Return (X, Y) of the center of cell containing provided text 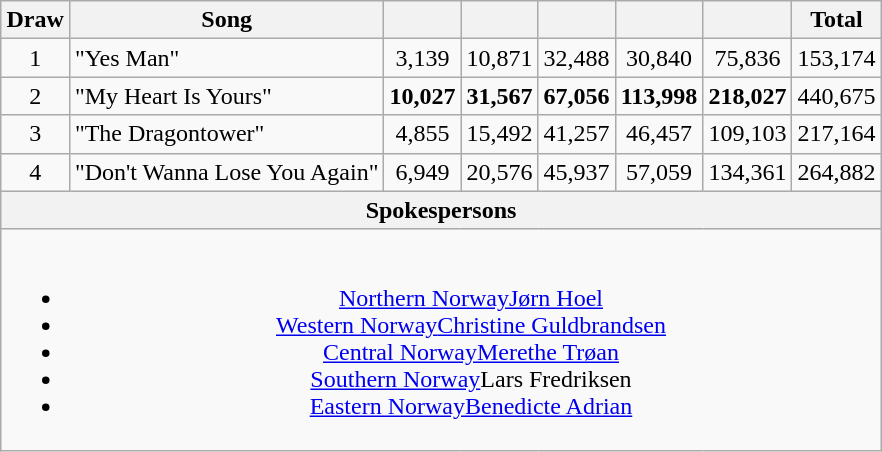
10,871 (500, 58)
"The Dragontower" (226, 134)
75,836 (748, 58)
218,027 (748, 96)
15,492 (500, 134)
3,139 (422, 58)
31,567 (500, 96)
153,174 (836, 58)
113,998 (659, 96)
440,675 (836, 96)
109,103 (748, 134)
264,882 (836, 172)
4 (35, 172)
"My Heart Is Yours" (226, 96)
10,027 (422, 96)
Spokespersons (441, 210)
Northern NorwayJørn HoelWestern NorwayChristine GuldbrandsenCentral NorwayMerethe TrøanSouthern NorwayLars FredriksenEastern NorwayBenedicte Adrian (441, 340)
46,457 (659, 134)
3 (35, 134)
1 (35, 58)
2 (35, 96)
32,488 (576, 58)
Draw (35, 20)
4,855 (422, 134)
20,576 (500, 172)
217,164 (836, 134)
134,361 (748, 172)
6,949 (422, 172)
"Yes Man" (226, 58)
41,257 (576, 134)
Total (836, 20)
"Don't Wanna Lose You Again" (226, 172)
57,059 (659, 172)
Song (226, 20)
30,840 (659, 58)
67,056 (576, 96)
45,937 (576, 172)
